Output the (x, y) coordinate of the center of the cell containing the given text.  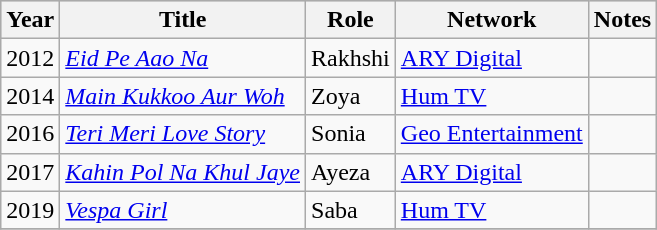
2019 (30, 210)
Eid Pe Aao Na (183, 58)
Notes (622, 20)
Saba (351, 210)
Title (183, 20)
Sonia (351, 134)
Main Kukkoo Aur Woh (183, 96)
Ayeza (351, 172)
2014 (30, 96)
Rakhshi (351, 58)
Network (492, 20)
Geo Entertainment (492, 134)
2016 (30, 134)
Teri Meri Love Story (183, 134)
Vespa Girl (183, 210)
Year (30, 20)
Kahin Pol Na Khul Jaye (183, 172)
Zoya (351, 96)
2012 (30, 58)
2017 (30, 172)
Role (351, 20)
